Find where the given text appears and provide that cell's center as (X, Y) coordinate. 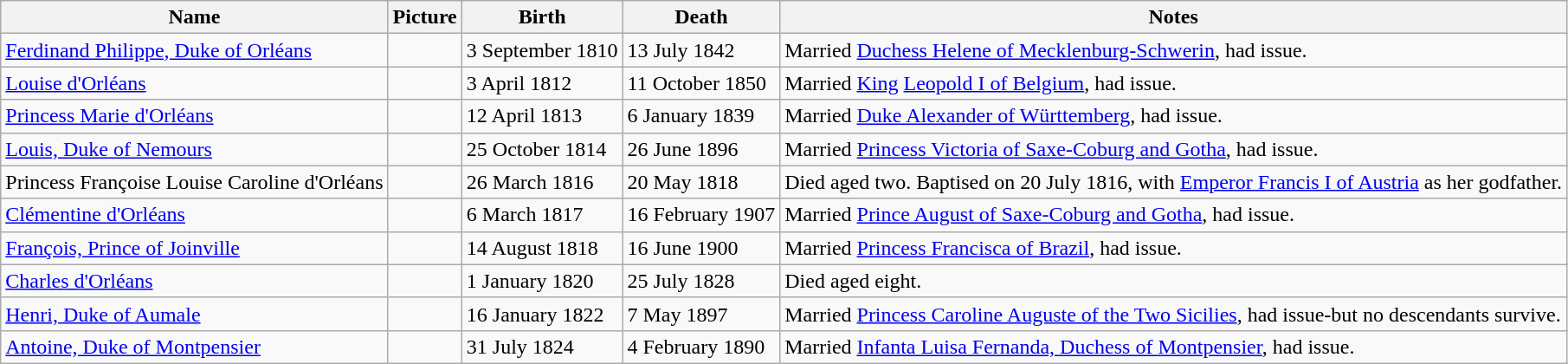
25 July 1828 (701, 281)
Birth (542, 17)
Charles d'Orléans (194, 281)
3 September 1810 (542, 50)
Married Prince August of Saxe-Coburg and Gotha, had issue. (1174, 215)
4 February 1890 (701, 347)
13 July 1842 (701, 50)
Louise d'Orléans (194, 83)
Notes (1174, 17)
Death (701, 17)
26 June 1896 (701, 149)
7 May 1897 (701, 314)
25 October 1814 (542, 149)
16 June 1900 (701, 248)
16 January 1822 (542, 314)
6 March 1817 (542, 215)
1 January 1820 (542, 281)
François, Prince of Joinville (194, 248)
Married Princess Francisca of Brazil, had issue. (1174, 248)
26 March 1816 (542, 182)
Married Duchess Helene of Mecklenburg-Schwerin, had issue. (1174, 50)
6 January 1839 (701, 116)
Henri, Duke of Aumale (194, 314)
Louis, Duke of Nemours (194, 149)
Married Princess Victoria of Saxe-Coburg and Gotha, had issue. (1174, 149)
20 May 1818 (701, 182)
Ferdinand Philippe, Duke of Orléans (194, 50)
Antoine, Duke of Montpensier (194, 347)
Married Duke Alexander of Württemberg, had issue. (1174, 116)
Name (194, 17)
Picture (424, 17)
11 October 1850 (701, 83)
Clémentine d'Orléans (194, 215)
Married Princess Caroline Auguste of the Two Sicilies, had issue-but no descendants survive. (1174, 314)
Married Infanta Luisa Fernanda, Duchess of Montpensier, had issue. (1174, 347)
Princess Françoise Louise Caroline d'Orléans (194, 182)
3 April 1812 (542, 83)
12 April 1813 (542, 116)
31 July 1824 (542, 347)
14 August 1818 (542, 248)
Died aged eight. (1174, 281)
16 February 1907 (701, 215)
Princess Marie d'Orléans (194, 116)
Died aged two. Baptised on 20 July 1816, with Emperor Francis I of Austria as her godfather. (1174, 182)
Married King Leopold I of Belgium, had issue. (1174, 83)
